Extract the [x, y] coordinate from the center of the cell holding the provided text.  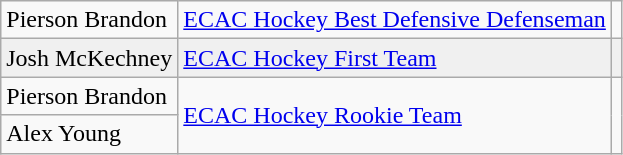
Josh McKechney [90, 58]
ECAC Hockey Rookie Team [395, 115]
ECAC Hockey Best Defensive Defenseman [395, 20]
Alex Young [90, 134]
ECAC Hockey First Team [395, 58]
